For the text-containing cell, return its midpoint in (X, Y) coordinate format. 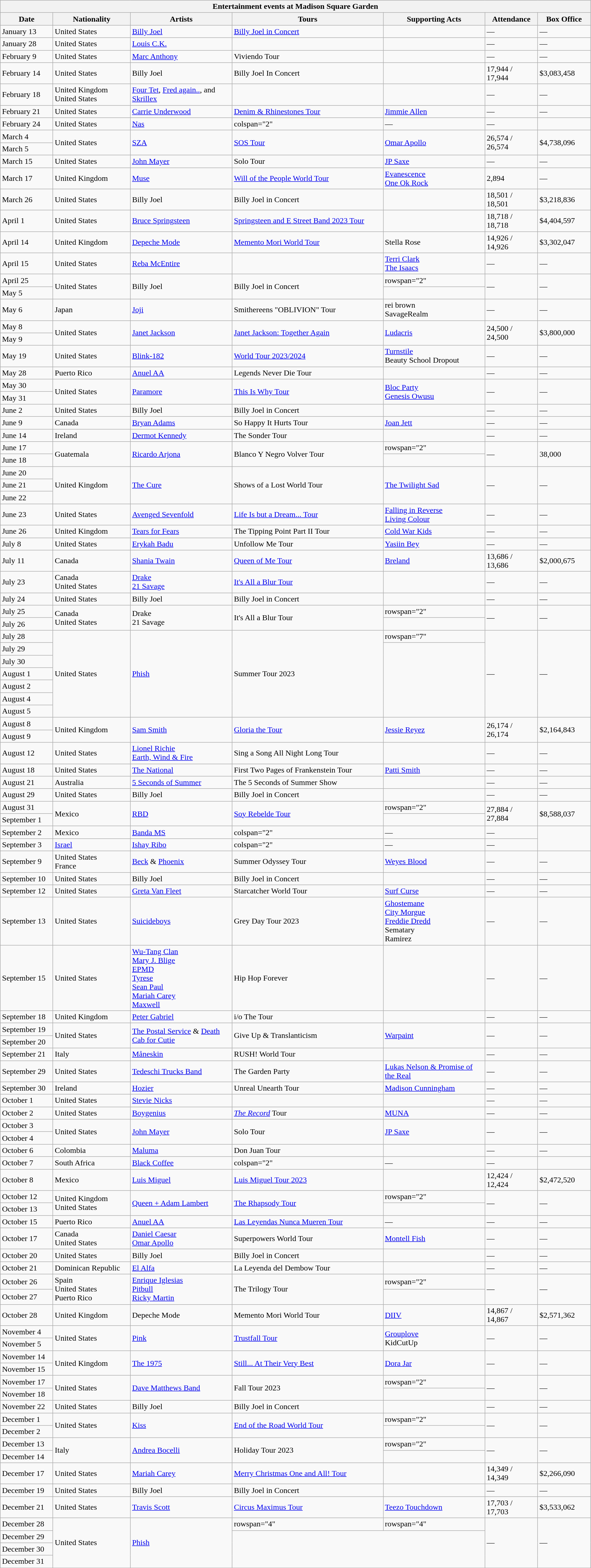
17,944 / 17,944 (511, 73)
Israel (92, 845)
September 10 (27, 878)
July 23 (27, 582)
Summer Odyssey Tour (308, 862)
Give Up & Translanticism (308, 1036)
Grey Day Tour 2023 (308, 921)
The Tipping Point Part II Tour (308, 531)
Queen + Adam Lambert (181, 1203)
February 14 (27, 73)
February 21 (27, 111)
Holiday Tour 2023 (308, 1450)
Billy Joel In Concert (308, 73)
Maluma (181, 1150)
Stella Rose (434, 242)
Janet Jackson (181, 333)
October 26 (27, 1282)
June 9 (27, 423)
October 27 (27, 1297)
Superpowers World Tour (308, 1238)
December 28 (27, 1524)
SOS Tour (308, 143)
38,000 (564, 454)
July 25 (27, 611)
Ludacris (434, 333)
Gloria the Tour (308, 730)
18,501 / 18,501 (511, 200)
August 8 (27, 724)
$4,404,597 (564, 221)
Dora Jar (434, 1363)
October 12 (27, 1197)
June 14 (27, 435)
Fall Tour 2023 (308, 1388)
April 14 (27, 242)
Wu-Tang ClanMary J. BligeEPMDTyreseSean PaulMariah CareyMaxwell (181, 978)
November 18 (27, 1394)
Attendance (511, 19)
September 1 (27, 820)
14,926 / 14,926 (511, 242)
rowspan="7" (434, 636)
September 21 (27, 1054)
Suicideboys (181, 921)
October 21 (27, 1268)
Entertainment events at Madison Square Garden (295, 7)
December 30 (27, 1549)
Travis Scott (181, 1507)
Boygenius (181, 1113)
$3,800,000 (564, 333)
Viviendo Tour (308, 56)
24,500 / 24,500 (511, 333)
October 7 (27, 1163)
July 8 (27, 544)
Hip Hop Forever (308, 978)
Weyes Blood (434, 862)
July 28 (27, 636)
rei brownSavageRealm (434, 310)
December 2 (27, 1432)
Daniel CaesarOmar Apollo (181, 1238)
$2,164,843 (564, 730)
$2,472,520 (564, 1179)
Måneskin (181, 1054)
Jimmie Allen (434, 111)
April 15 (27, 263)
$2,000,675 (564, 561)
$8,588,037 (564, 813)
Will of the People World Tour (308, 178)
Cold War Kids (434, 531)
Tedeschi Trucks Band (181, 1071)
i/o The Tour (308, 1017)
$3,302,047 (564, 242)
January 28 (27, 44)
September 29 (27, 1071)
July 24 (27, 599)
November 17 (27, 1382)
September 12 (27, 891)
May 28 (27, 373)
Starcatcher World Tour (308, 891)
Queen of Me Tour (308, 561)
Bloc PartyGenesis Owusu (434, 392)
Surf Curse (434, 891)
$4,738,096 (564, 143)
October 15 (27, 1222)
Dermot Kennedy (181, 435)
Enrique IglesiasPitbullRicky Martin (181, 1289)
$3,218,836 (564, 200)
August 29 (27, 795)
Montell Fish (434, 1238)
May 5 (27, 293)
The Postal Service & Death Cab for Cutie (181, 1036)
El Alfa (181, 1268)
Trustfall Tour (308, 1338)
Patti Smith (434, 770)
Ishay Ribo (181, 845)
Tears for Fears (181, 531)
Blink-182 (181, 356)
August 1 (27, 674)
Unfollow Me Tour (308, 544)
August 31 (27, 807)
September 9 (27, 862)
Life Is but a Dream... Tour (308, 514)
14,349 / 14,349 (511, 1474)
Erykah Badu (181, 544)
Shania Twain (181, 561)
The 1975 (181, 1363)
14,867 / 14,867 (511, 1315)
June 2 (27, 410)
Yasiin Bey (434, 544)
Muse (181, 178)
Smithereens "OBLIVION" Tour (308, 310)
27,884 / 27,884 (511, 813)
October 6 (27, 1150)
Soy Rebelde Tour (308, 813)
December 21 (27, 1507)
June 21 (27, 485)
Black Coffee (181, 1163)
13,686 / 13,686 (511, 561)
Paramore (181, 392)
October 2 (27, 1113)
Date (27, 19)
The Cure (181, 485)
February 9 (27, 56)
Stevie Nicks (181, 1100)
SpainUnited StatesPuerto Rico (92, 1289)
Blanco Y Negro Volver Tour (308, 454)
Japan (92, 310)
May 19 (27, 356)
La Leyenda del Dembow Tour (308, 1268)
Marc Anthony (181, 56)
September 30 (27, 1088)
June 20 (27, 473)
June 17 (27, 448)
April 25 (27, 280)
The National (181, 770)
Beck & Phoenix (181, 862)
September 19 (27, 1029)
The 5 Seconds of Summer Show (308, 782)
September 2 (27, 832)
DIIV (434, 1315)
March 5 (27, 149)
12,424 / 12,424 (511, 1179)
August 5 (27, 711)
Denim & Rhinestones Tour (308, 111)
August 18 (27, 770)
Shows of a Lost World Tour (308, 485)
November 5 (27, 1344)
Omar Apollo (434, 143)
January 13 (27, 31)
Ricardo Arjona (181, 454)
August 12 (27, 753)
Nas (181, 124)
November 22 (27, 1406)
Luis Miguel (181, 1179)
Madison Cunningham (434, 1088)
Andrea Bocelli (181, 1450)
26,174 / 26,174 (511, 730)
November 14 (27, 1357)
Las Leyendas Nunca Mueren Tour (308, 1222)
March 17 (27, 178)
Still... At Their Very Best (308, 1363)
Pink (181, 1338)
August 2 (27, 686)
GrouploveKidCutUp (434, 1338)
July 30 (27, 661)
May 6 (27, 310)
February 18 (27, 94)
Mariah Carey (181, 1474)
End of the Road World Tour (308, 1425)
Lionel RichieEarth, Wind & Fire (181, 753)
March 26 (27, 200)
SZA (181, 143)
Terri ClarkThe Isaacs (434, 263)
May 31 (27, 398)
5 Seconds of Summer (181, 782)
$2,266,090 (564, 1474)
September 3 (27, 845)
December 31 (27, 1561)
The Garden Party (308, 1071)
July 26 (27, 624)
The Sonder Tour (308, 435)
Sing a Song All Night Long Tour (308, 753)
October 3 (27, 1125)
18,718 / 18,718 (511, 221)
July 11 (27, 561)
June 23 (27, 514)
Lukas Nelson & Promise of the Real (434, 1071)
Teezo Touchdown (434, 1507)
GhostemaneCity MorgueFreddie DreddSemataryRamirez (434, 921)
Dave Matthews Band (181, 1388)
November 4 (27, 1332)
The Record Tour (308, 1113)
September 18 (27, 1017)
Don Juan Tour (308, 1150)
United StatesFrance (92, 862)
Supporting Acts (434, 19)
South Africa (92, 1163)
Bruce Springsteen (181, 221)
Merry Christmas One and All! Tour (308, 1474)
Sam Smith (181, 730)
Circus Maximus Tour (308, 1507)
Breland (434, 561)
May 9 (27, 339)
Four Tet, Fred again.., and Skrillex (181, 94)
Summer Tour 2023 (308, 674)
October 13 (27, 1209)
October 28 (27, 1315)
2,894 (511, 178)
August 21 (27, 782)
EvanescenceOne Ok Rock (434, 178)
RBD (181, 813)
Unreal Unearth Tour (308, 1088)
Tours (308, 19)
First Two Pages of Frankenstein Tour (308, 770)
May 8 (27, 327)
October 20 (27, 1255)
October 4 (27, 1138)
The Trilogy Tour (308, 1289)
September 13 (27, 921)
Hozier (181, 1088)
September 15 (27, 978)
April 1 (27, 221)
RUSH! World Tour (308, 1054)
October 17 (27, 1238)
Springsteen and E Street Band 2023 Tour (308, 221)
The Rhapsody Tour (308, 1203)
17,703 / 17,703 (511, 1507)
26,574 / 26,574 (511, 143)
TurnstileBeauty School Dropout (434, 356)
MUNA (434, 1113)
June 22 (27, 498)
August 9 (27, 736)
Colombia (92, 1150)
Joji (181, 310)
Luis Miguel Tour 2023 (308, 1179)
February 24 (27, 124)
October 8 (27, 1179)
Bryan Adams (181, 423)
December 14 (27, 1457)
Avenged Sevenfold (181, 514)
June 18 (27, 460)
Dominican Republic (92, 1268)
Louis C.K. (181, 44)
August 4 (27, 699)
Artists (181, 19)
December 17 (27, 1474)
June 26 (27, 531)
October 1 (27, 1100)
Warpaint (434, 1036)
Guatemala (92, 454)
November 15 (27, 1369)
September 20 (27, 1042)
Legends Never Die Tour (308, 373)
December 13 (27, 1444)
Janet Jackson: Together Again (308, 333)
December 1 (27, 1419)
Peter Gabriel (181, 1017)
July 29 (27, 649)
Banda MS (181, 832)
$2,571,362 (564, 1315)
Reba McEntire (181, 263)
March 4 (27, 136)
World Tour 2023/2024 (308, 356)
So Happy It Hurts Tour (308, 423)
The Twilight Sad (434, 485)
Box Office (564, 19)
March 15 (27, 161)
Joan Jett (434, 423)
Greta Van Fleet (181, 891)
$3,533,062 (564, 1507)
This Is Why Tour (308, 392)
Falling in ReverseLiving Colour (434, 514)
Carrie Underwood (181, 111)
Australia (92, 782)
December 19 (27, 1490)
$3,083,458 (564, 73)
Jessie Reyez (434, 730)
Nationality (92, 19)
Kiss (181, 1425)
May 30 (27, 385)
December 29 (27, 1537)
